Locate the cell with the specified text and output its (X, Y) center coordinate. 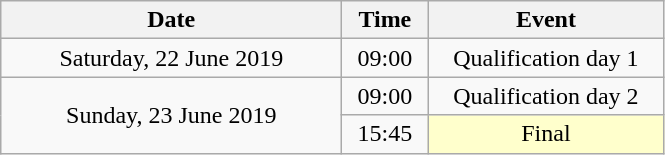
Qualification day 1 (546, 58)
Sunday, 23 June 2019 (172, 115)
Saturday, 22 June 2019 (172, 58)
Time (385, 20)
Date (172, 20)
Qualification day 2 (546, 96)
Event (546, 20)
Final (546, 134)
15:45 (385, 134)
